Search for the cell housing the specified text and yield its [x, y] center coordinate. 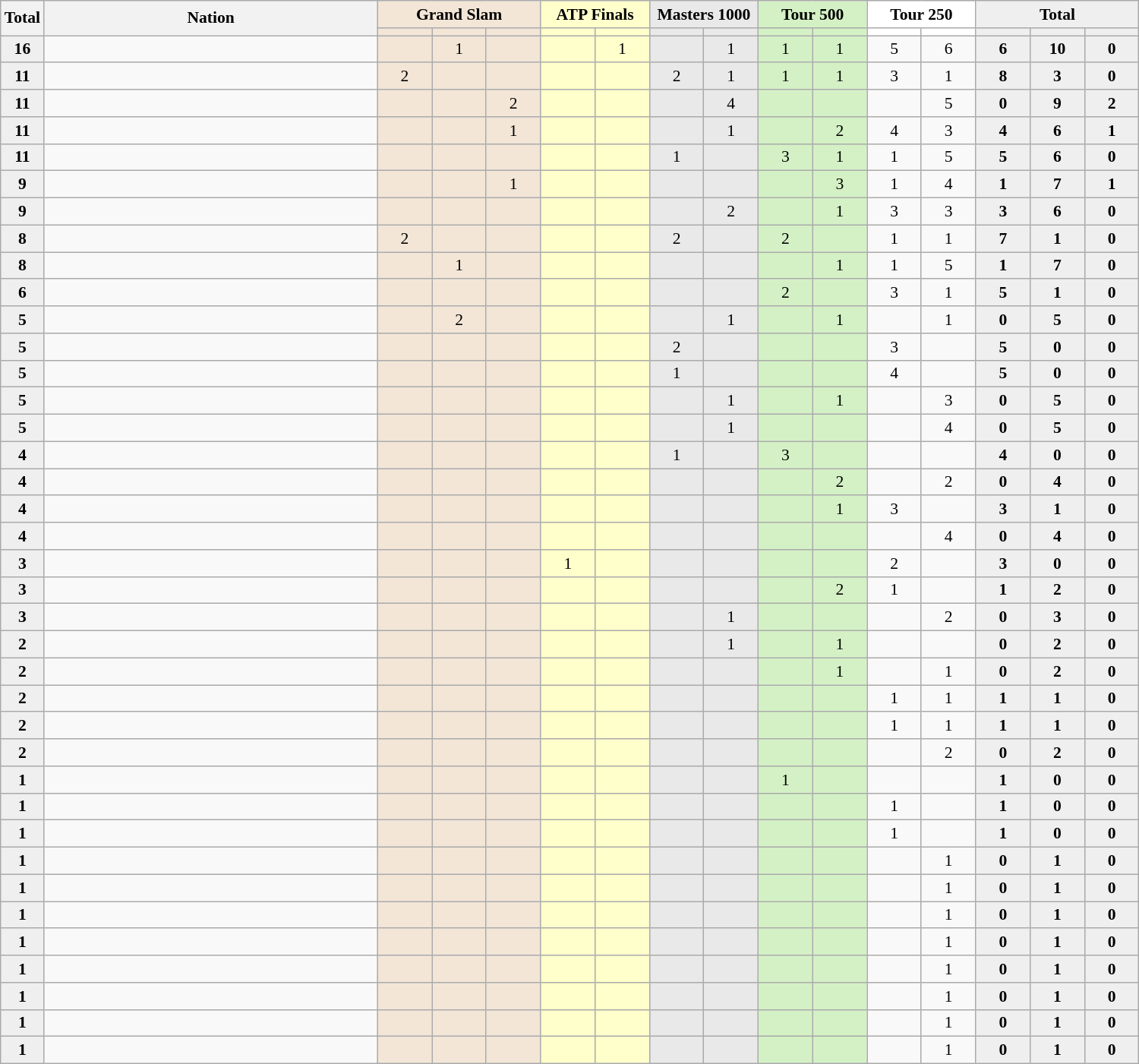
ATP Finals [595, 14]
Tour 250 [922, 14]
16 [23, 49]
Masters 1000 [703, 14]
Grand Slam [459, 14]
Nation [211, 18]
Tour 500 [812, 14]
10 [1058, 49]
